Search for the cell housing the specified text and yield its [X, Y] center coordinate. 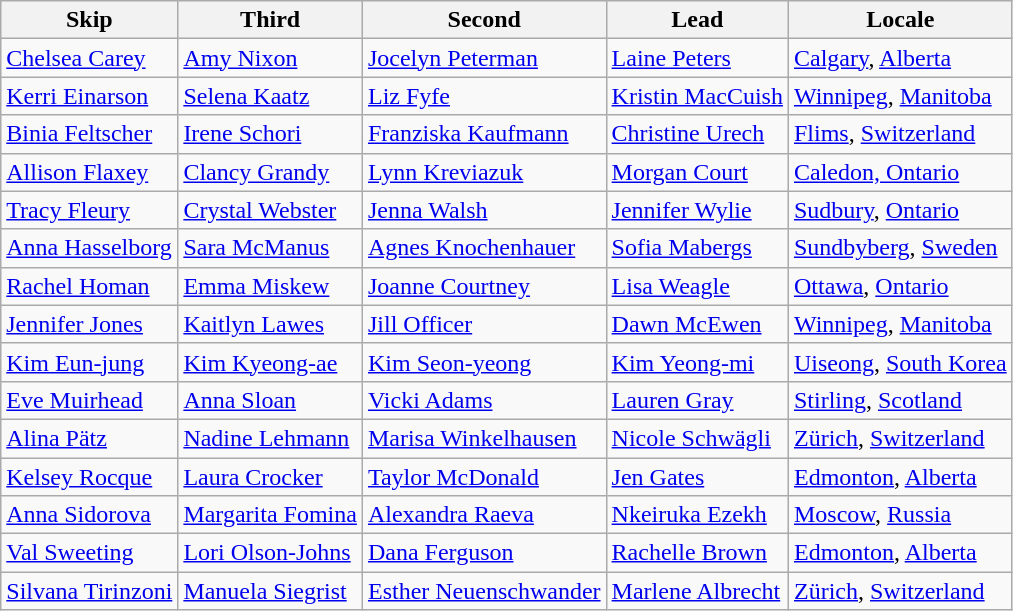
Vicki Adams [484, 400]
Taylor McDonald [484, 477]
Selena Kaatz [270, 96]
Val Sweeting [90, 553]
Manuela Siegrist [270, 591]
Sofia Mabergs [697, 248]
Alexandra Raeva [484, 515]
Moscow, Russia [900, 515]
Jenna Walsh [484, 210]
Lisa Weagle [697, 286]
Uiseong, South Korea [900, 362]
Rachel Homan [90, 286]
Kim Kyeong-ae [270, 362]
Calgary, Alberta [900, 58]
Stirling, Scotland [900, 400]
Lynn Kreviazuk [484, 172]
Clancy Grandy [270, 172]
Laine Peters [697, 58]
Marlene Albrecht [697, 591]
Kerri Einarson [90, 96]
Caledon, Ontario [900, 172]
Liz Fyfe [484, 96]
Kelsey Rocque [90, 477]
Lauren Gray [697, 400]
Nadine Lehmann [270, 438]
Jennifer Jones [90, 324]
Nkeiruka Ezekh [697, 515]
Alina Pätz [90, 438]
Flims, Switzerland [900, 134]
Crystal Webster [270, 210]
Kim Seon-yeong [484, 362]
Locale [900, 20]
Ottawa, Ontario [900, 286]
Jen Gates [697, 477]
Tracy Fleury [90, 210]
Eve Muirhead [90, 400]
Allison Flaxey [90, 172]
Christine Urech [697, 134]
Third [270, 20]
Morgan Court [697, 172]
Emma Miskew [270, 286]
Sudbury, Ontario [900, 210]
Margarita Fomina [270, 515]
Skip [90, 20]
Binia Feltscher [90, 134]
Jocelyn Peterman [484, 58]
Chelsea Carey [90, 58]
Kim Eun-jung [90, 362]
Kristin MacCuish [697, 96]
Irene Schori [270, 134]
Anna Sloan [270, 400]
Jennifer Wylie [697, 210]
Anna Hasselborg [90, 248]
Laura Crocker [270, 477]
Sundbyberg, Sweden [900, 248]
Anna Sidorova [90, 515]
Dawn McEwen [697, 324]
Kaitlyn Lawes [270, 324]
Franziska Kaufmann [484, 134]
Second [484, 20]
Agnes Knochenhauer [484, 248]
Dana Ferguson [484, 553]
Silvana Tirinzoni [90, 591]
Esther Neuenschwander [484, 591]
Amy Nixon [270, 58]
Marisa Winkelhausen [484, 438]
Lori Olson-Johns [270, 553]
Rachelle Brown [697, 553]
Nicole Schwägli [697, 438]
Kim Yeong-mi [697, 362]
Lead [697, 20]
Jill Officer [484, 324]
Sara McManus [270, 248]
Joanne Courtney [484, 286]
